For the text-containing cell, return its midpoint in (X, Y) coordinate format. 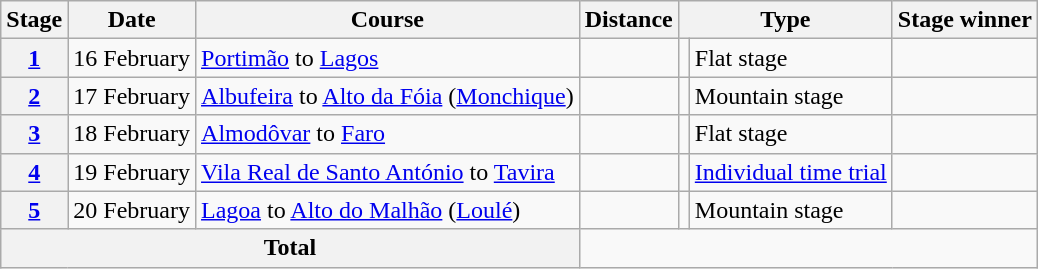
19 February (132, 172)
Type (785, 20)
17 February (132, 96)
5 (34, 210)
18 February (132, 134)
3 (34, 134)
Individual time trial (790, 172)
Almodôvar to Faro (388, 134)
4 (34, 172)
20 February (132, 210)
Portimão to Lagos (388, 58)
16 February (132, 58)
Albufeira to Alto da Fóia (Monchique) (388, 96)
Lagoa to Alto do Malhão (Loulé) (388, 210)
Stage winner (964, 20)
2 (34, 96)
Course (388, 20)
1 (34, 58)
Distance (628, 20)
Vila Real de Santo António to Tavira (388, 172)
Total (290, 248)
Date (132, 20)
Stage (34, 20)
